Find where the given text appears and provide that cell's center as [x, y] coordinate. 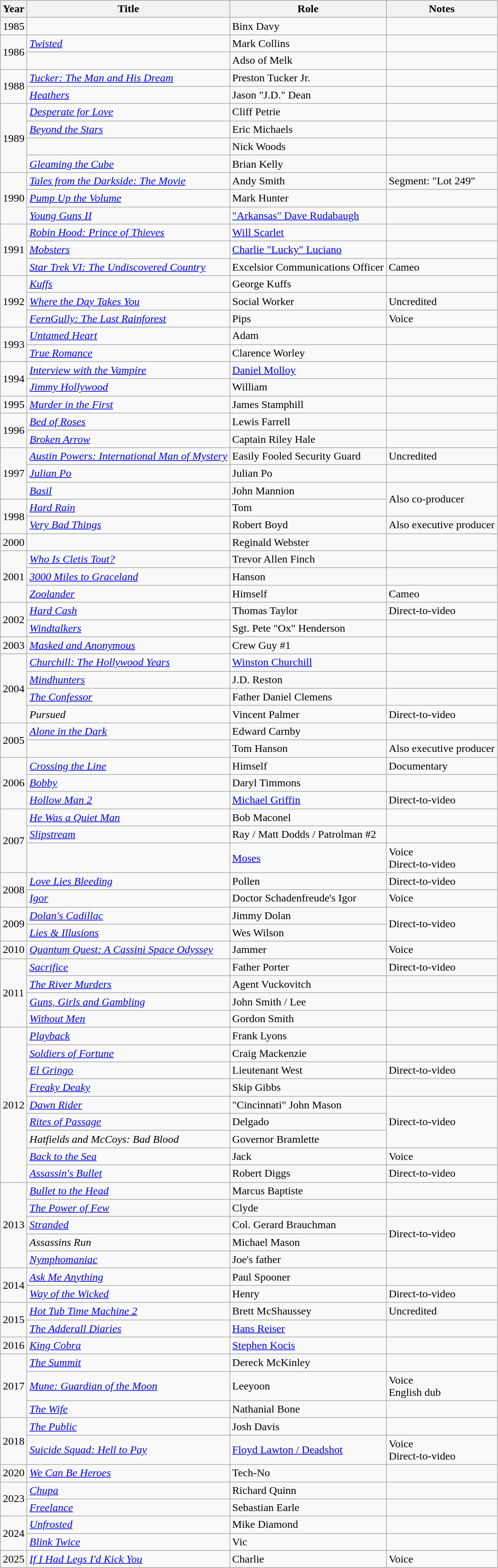
Clarence Worley [308, 353]
2004 [14, 688]
Also co-producer [442, 499]
"Cincinnati" John Mason [308, 1105]
Segment: "Lot 249" [442, 181]
Daniel Molloy [308, 370]
2007 [14, 840]
2017 [14, 1386]
Assassins Run [128, 1242]
Role [308, 9]
Richard Quinn [308, 1490]
2003 [14, 645]
Zoolander [128, 594]
Slipstream [128, 835]
Documentary [442, 766]
True Romance [128, 353]
2012 [14, 1104]
Mark Hunter [308, 198]
Assassin's Bullet [128, 1174]
Igor [128, 898]
Paul Spooner [308, 1277]
2002 [14, 620]
Without Men [128, 1019]
Soldiers of Fortune [128, 1053]
Way of the Wicked [128, 1294]
Jammer [308, 950]
Thomas Taylor [308, 611]
Cliff Petrie [308, 112]
Year [14, 9]
Daryl Timmons [308, 783]
Bob Maconel [308, 817]
1998 [14, 516]
Hard Rain [128, 508]
Sebastian Earle [308, 1507]
Dereck McKinley [308, 1363]
Doctor Schadenfreude's Igor [308, 898]
John Smith / Lee [308, 1001]
Gordon Smith [308, 1019]
Desperate for Love [128, 112]
1990 [14, 198]
Ray / Matt Dodds / Patrolman #2 [308, 835]
Mune: Guardian of the Moon [128, 1386]
The Summit [128, 1363]
Rites of Passage [128, 1122]
1986 [14, 52]
James Stamphill [308, 404]
J.D. Reston [308, 680]
2015 [14, 1319]
Windtalkers [128, 628]
Star Trek VI: The Undiscovered Country [128, 267]
Young Guns II [128, 216]
Agent Vuckovitch [308, 984]
Freelance [128, 1507]
Craig Mackenzie [308, 1053]
Sgt. Pete "Ox" Henderson [308, 628]
Social Worker [308, 301]
Gleaming the Cube [128, 164]
Robert Boyd [308, 525]
Broken Arrow [128, 439]
Crew Guy #1 [308, 645]
The Adderall Diaries [128, 1328]
Suicide Squad: Hell to Pay [128, 1450]
2024 [14, 1533]
VoiceEnglish dub [442, 1386]
Mindhunters [128, 680]
1985 [14, 26]
Captain Riley Hale [308, 439]
Lieutenant West [308, 1070]
Floyd Lawton / Deadshot [308, 1450]
Col. Gerard Brauchman [308, 1225]
Title [128, 9]
Guns, Girls and Gambling [128, 1001]
1994 [14, 379]
Love Lies Bleeding [128, 881]
1993 [14, 344]
Winston Churchill [308, 662]
If I Had Legs I'd Kick You [128, 1559]
FernGully: The Last Rainforest [128, 319]
1988 [14, 86]
2023 [14, 1499]
Mark Collins [308, 43]
The Public [128, 1427]
Tech-No [308, 1473]
The Confessor [128, 697]
Easily Fooled Security Guard [308, 456]
Dolan's Cadillac [128, 915]
Quantum Quest: A Cassini Space Odyssey [128, 950]
3000 Miles to Graceland [128, 577]
2014 [14, 1285]
Delgado [308, 1122]
Lies & Illusions [128, 933]
Father Porter [308, 967]
The Power of Few [128, 1208]
Brian Kelly [308, 164]
Tucker: The Man and His Dream [128, 78]
Binx Davy [308, 26]
Robin Hood: Prince of Thieves [128, 233]
Pursued [128, 714]
2009 [14, 924]
Tom Hanson [308, 748]
Brett McShaussey [308, 1311]
Playback [128, 1036]
Unfrosted [128, 1525]
Tales from the Darkside: The Movie [128, 181]
Crossing the Line [128, 766]
Masked and Anonymous [128, 645]
Vic [308, 1542]
Bobby [128, 783]
Charlie "Lucky" Luciano [308, 250]
Hanson [308, 577]
Where the Day Takes You [128, 301]
Sacrifice [128, 967]
John Mannion [308, 490]
Pump Up the Volume [128, 198]
The River Murders [128, 984]
Austin Powers: International Man of Mystery [128, 456]
Mobsters [128, 250]
2013 [14, 1225]
Edward Carnby [308, 731]
Michael Griffin [308, 800]
Who Is Cletis Tout? [128, 559]
Blink Twice [128, 1542]
Skip Gibbs [308, 1088]
Frank Lyons [308, 1036]
Beyond the Stars [128, 129]
1989 [14, 138]
Hans Reiser [308, 1328]
2005 [14, 740]
2008 [14, 890]
2006 [14, 783]
Bullet to the Head [128, 1191]
Hollow Man 2 [128, 800]
1992 [14, 301]
1996 [14, 430]
Stephen Kocis [308, 1346]
Mike Diamond [308, 1525]
Kuffs [128, 284]
Moses [308, 858]
Henry [308, 1294]
2016 [14, 1346]
Joe's father [308, 1259]
Very Bad Things [128, 525]
Alone in the Dark [128, 731]
Andy Smith [308, 181]
Clyde [308, 1208]
El Gringo [128, 1070]
Pips [308, 319]
Governor Bramlette [308, 1139]
Father Daniel Clemens [308, 697]
Freaky Deaky [128, 1088]
Preston Tucker Jr. [308, 78]
Jimmy Dolan [308, 915]
Excelsior Communications Officer [308, 267]
Reginald Webster [308, 542]
Untamed Heart [128, 336]
Vincent Palmer [308, 714]
Adam [308, 336]
Hot Tub Time Machine 2 [128, 1311]
Robert Diggs [308, 1174]
Notes [442, 9]
Back to the Sea [128, 1156]
Will Scarlet [308, 233]
Marcus Baptiste [308, 1191]
Pollen [308, 881]
Bed of Roses [128, 422]
2011 [14, 993]
Ask Me Anything [128, 1277]
Tom [308, 508]
William [308, 387]
Leeyoon [308, 1386]
Michael Mason [308, 1242]
George Kuffs [308, 284]
Jason "J.D." Dean [308, 95]
Murder in the First [128, 404]
Adso of Melk [308, 61]
Wes Wilson [308, 933]
Josh Davis [308, 1427]
Twisted [128, 43]
Trevor Allen Finch [308, 559]
Jack [308, 1156]
The Wife [128, 1409]
Charlie [308, 1559]
1997 [14, 473]
He Was a Quiet Man [128, 817]
Interview with the Vampire [128, 370]
Nymphomaniac [128, 1259]
Hard Cash [128, 611]
"Arkansas" Dave Rudabaugh [308, 216]
1991 [14, 250]
Churchill: The Hollywood Years [128, 662]
2000 [14, 542]
Basil [128, 490]
Heathers [128, 95]
2018 [14, 1441]
King Cobra [128, 1346]
Nathanial Bone [308, 1409]
2010 [14, 950]
1995 [14, 404]
Lewis Farrell [308, 422]
2001 [14, 577]
Chupa [128, 1490]
2020 [14, 1473]
Stranded [128, 1225]
Jimmy Hollywood [128, 387]
2025 [14, 1559]
Eric Michaels [308, 129]
Nick Woods [308, 146]
Dawn Rider [128, 1105]
Hatfields and McCoys: Bad Blood [128, 1139]
We Can Be Heroes [128, 1473]
